Locate the cell with the specified text and output its (x, y) center coordinate. 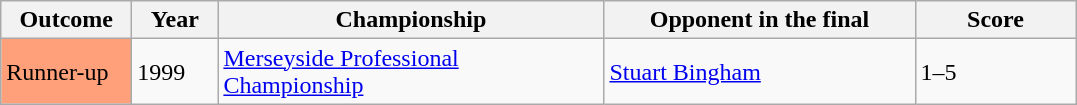
Merseyside Professional Championship (411, 72)
Year (175, 20)
Opponent in the final (760, 20)
Runner-up (66, 72)
Score (996, 20)
1–5 (996, 72)
1999 (175, 72)
Championship (411, 20)
Outcome (66, 20)
Stuart Bingham (760, 72)
